Determine the [X, Y] coordinate at the center of the cell enclosing the given text.  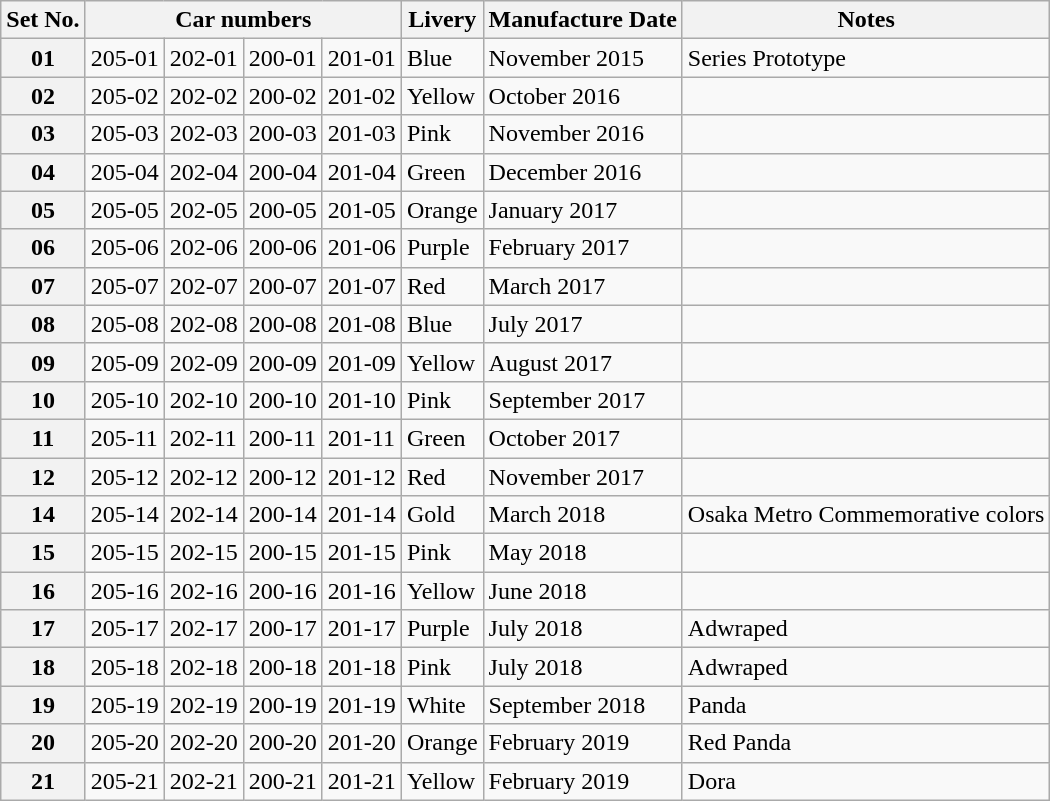
200-14 [282, 515]
202-18 [204, 667]
205-07 [124, 286]
November 2017 [582, 477]
201-09 [362, 362]
08 [43, 324]
02 [43, 96]
205-15 [124, 553]
October 2016 [582, 96]
201-06 [362, 248]
200-19 [282, 705]
205-03 [124, 134]
201-07 [362, 286]
202-17 [204, 629]
202-07 [204, 286]
202-01 [204, 58]
200-12 [282, 477]
November 2015 [582, 58]
200-04 [282, 172]
205-12 [124, 477]
March 2018 [582, 515]
201-20 [362, 743]
Panda [866, 705]
Set No. [43, 20]
201-01 [362, 58]
201-16 [362, 591]
February 2017 [582, 248]
201-18 [362, 667]
05 [43, 210]
205-17 [124, 629]
Gold [442, 515]
200-05 [282, 210]
202-12 [204, 477]
March 2017 [582, 286]
Livery [442, 20]
17 [43, 629]
200-03 [282, 134]
Dora [866, 781]
09 [43, 362]
202-11 [204, 438]
200-21 [282, 781]
205-08 [124, 324]
14 [43, 515]
11 [43, 438]
201-12 [362, 477]
21 [43, 781]
Series Prototype [866, 58]
200-18 [282, 667]
06 [43, 248]
205-20 [124, 743]
200-06 [282, 248]
10 [43, 400]
200-10 [282, 400]
July 2017 [582, 324]
202-08 [204, 324]
200-20 [282, 743]
205-21 [124, 781]
20 [43, 743]
200-01 [282, 58]
200-09 [282, 362]
201-17 [362, 629]
September 2017 [582, 400]
Notes [866, 20]
07 [43, 286]
202-03 [204, 134]
November 2016 [582, 134]
205-11 [124, 438]
205-16 [124, 591]
205-18 [124, 667]
202-09 [204, 362]
202-05 [204, 210]
202-16 [204, 591]
205-01 [124, 58]
15 [43, 553]
202-19 [204, 705]
202-02 [204, 96]
03 [43, 134]
201-11 [362, 438]
205-09 [124, 362]
04 [43, 172]
202-15 [204, 553]
201-14 [362, 515]
202-21 [204, 781]
201-21 [362, 781]
Red Panda [866, 743]
December 2016 [582, 172]
January 2017 [582, 210]
Osaka Metro Commemorative colors [866, 515]
201-04 [362, 172]
October 2017 [582, 438]
Manufacture Date [582, 20]
202-14 [204, 515]
200-07 [282, 286]
205-04 [124, 172]
205-14 [124, 515]
White [442, 705]
18 [43, 667]
Car numbers [243, 20]
200-02 [282, 96]
September 2018 [582, 705]
19 [43, 705]
201-03 [362, 134]
202-04 [204, 172]
200-16 [282, 591]
200-17 [282, 629]
205-05 [124, 210]
16 [43, 591]
200-11 [282, 438]
201-05 [362, 210]
205-19 [124, 705]
12 [43, 477]
01 [43, 58]
June 2018 [582, 591]
202-10 [204, 400]
201-10 [362, 400]
205-10 [124, 400]
May 2018 [582, 553]
202-20 [204, 743]
201-15 [362, 553]
205-06 [124, 248]
202-06 [204, 248]
201-02 [362, 96]
200-15 [282, 553]
August 2017 [582, 362]
201-08 [362, 324]
201-19 [362, 705]
205-02 [124, 96]
200-08 [282, 324]
